Find where the given text appears and provide that cell's center as [x, y] coordinate. 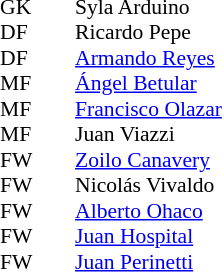
Alberto Ohaco [148, 211]
Francisco Olazar [148, 109]
Ángel Betular [148, 83]
Juan Viazzi [148, 135]
Zoilo Canavery [148, 160]
Ricardo Pepe [148, 33]
Armando Reyes [148, 58]
Juan Hospital [148, 237]
Nicolás Vivaldo [148, 185]
